Identify which cell holds the provided text, then report its (X, Y) central coordinate. 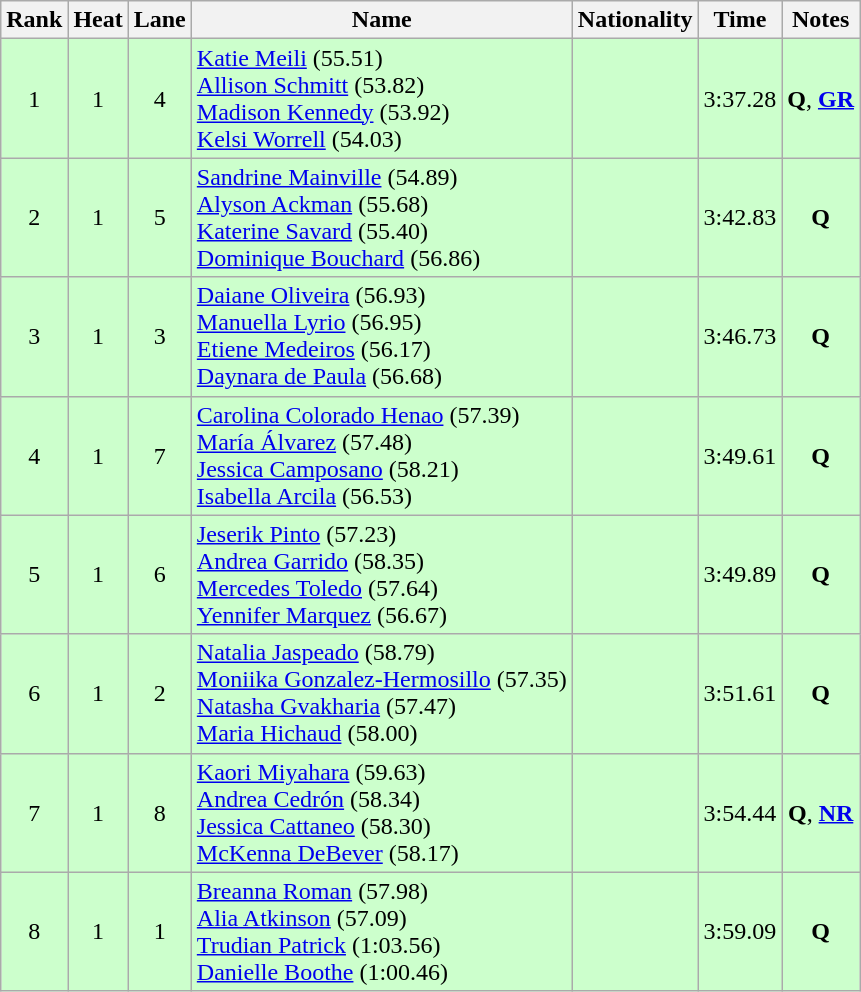
Sandrine Mainville (54.89)Alyson Ackman (55.68)Katerine Savard (55.40)Dominique Bouchard (56.86) (382, 218)
3:42.83 (740, 218)
Name (382, 20)
3:51.61 (740, 694)
Breanna Roman (57.98)Alia Atkinson (57.09)Trudian Patrick (1:03.56)Danielle Boothe (1:00.46) (382, 932)
Q, NR (821, 812)
Heat (98, 20)
Rank (34, 20)
3:37.28 (740, 98)
Kaori Miyahara (59.63)Andrea Cedrón (58.34)Jessica Cattaneo (58.30)McKenna DeBever (58.17) (382, 812)
Daiane Oliveira (56.93)Manuella Lyrio (56.95)Etiene Medeiros (56.17)Daynara de Paula (56.68) (382, 336)
Time (740, 20)
Katie Meili (55.51)Allison Schmitt (53.82)Madison Kennedy (53.92)Kelsi Worrell (54.03) (382, 98)
3:49.89 (740, 574)
3:46.73 (740, 336)
Q, GR (821, 98)
Notes (821, 20)
Nationality (635, 20)
Lane (160, 20)
3:54.44 (740, 812)
Carolina Colorado Henao (57.39)María Álvarez (57.48)Jessica Camposano (58.21)Isabella Arcila (56.53) (382, 456)
Jeserik Pinto (57.23)Andrea Garrido (58.35)Mercedes Toledo (57.64)Yennifer Marquez (56.67) (382, 574)
Natalia Jaspeado (58.79)Moniika Gonzalez-Hermosillo (57.35)Natasha Gvakharia (57.47)Maria Hichaud (58.00) (382, 694)
3:49.61 (740, 456)
3:59.09 (740, 932)
